Determine the [X, Y] coordinate at the center of the cell enclosing the given text.  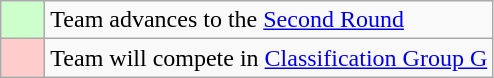
Team will compete in Classification Group G [269, 58]
Team advances to the Second Round [269, 20]
